Extract the [x, y] coordinate from the center of the cell holding the provided text.  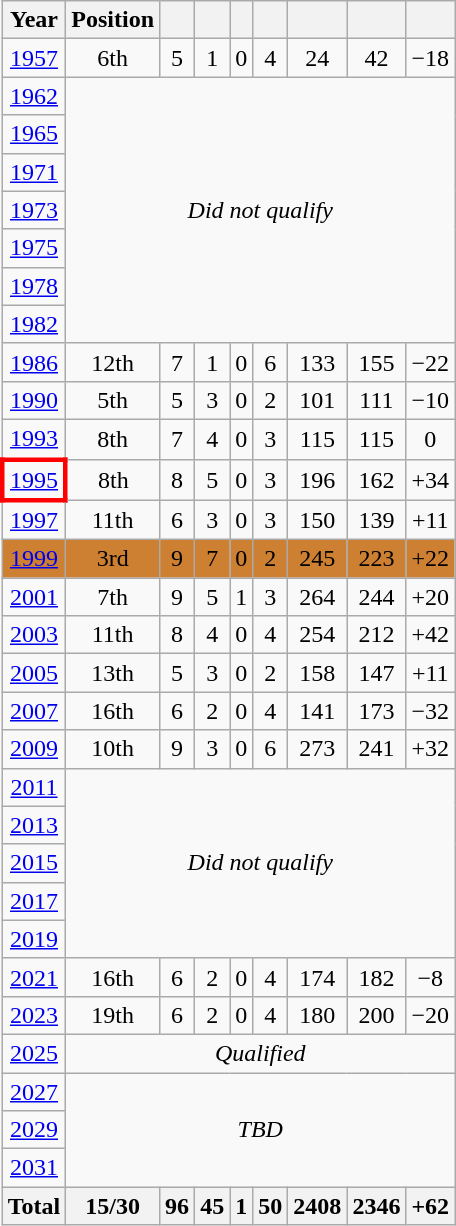
244 [376, 597]
158 [318, 673]
19th [113, 1015]
2029 [34, 1130]
155 [376, 362]
Position [113, 20]
1975 [34, 248]
2009 [34, 749]
2017 [34, 901]
13th [113, 673]
1978 [34, 286]
−22 [430, 362]
162 [376, 480]
174 [318, 977]
273 [318, 749]
24 [318, 58]
+62 [430, 1206]
200 [376, 1015]
12th [113, 362]
223 [376, 559]
1997 [34, 520]
10th [113, 749]
1957 [34, 58]
+22 [430, 559]
TBD [260, 1129]
141 [318, 711]
139 [376, 520]
1999 [34, 559]
2007 [34, 711]
264 [318, 597]
101 [318, 400]
−10 [430, 400]
2015 [34, 863]
5th [113, 400]
+32 [430, 749]
−32 [430, 711]
2021 [34, 977]
+42 [430, 635]
1962 [34, 96]
2013 [34, 825]
196 [318, 480]
241 [376, 749]
−8 [430, 977]
2027 [34, 1091]
150 [318, 520]
−20 [430, 1015]
Total [34, 1206]
50 [270, 1206]
2346 [376, 1206]
133 [318, 362]
+20 [430, 597]
1982 [34, 324]
Qualified [260, 1053]
1973 [34, 210]
3rd [113, 559]
6th [113, 58]
45 [212, 1206]
2031 [34, 1168]
1995 [34, 480]
2019 [34, 939]
7th [113, 597]
2011 [34, 787]
182 [376, 977]
147 [376, 673]
1965 [34, 134]
2408 [318, 1206]
2001 [34, 597]
1971 [34, 172]
245 [318, 559]
254 [318, 635]
1986 [34, 362]
2025 [34, 1053]
1990 [34, 400]
+34 [430, 480]
15/30 [113, 1206]
212 [376, 635]
96 [178, 1206]
Year [34, 20]
2005 [34, 673]
1993 [34, 439]
42 [376, 58]
−18 [430, 58]
180 [318, 1015]
111 [376, 400]
2023 [34, 1015]
173 [376, 711]
2003 [34, 635]
